Capture the cell that displays the provided text and extract its [X, Y] central coordinate. 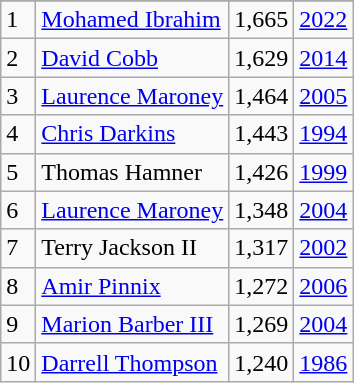
David Cobb [132, 58]
1999 [324, 172]
1,240 [262, 362]
1,348 [262, 210]
5 [18, 172]
Mohamed Ibrahim [132, 20]
2014 [324, 58]
Darrell Thompson [132, 362]
2002 [324, 248]
2 [18, 58]
1,629 [262, 58]
4 [18, 134]
Amir Pinnix [132, 286]
1 [18, 20]
1986 [324, 362]
1,272 [262, 286]
Marion Barber III [132, 324]
Thomas Hamner [132, 172]
1,317 [262, 248]
2006 [324, 286]
6 [18, 210]
10 [18, 362]
8 [18, 286]
Chris Darkins [132, 134]
1,665 [262, 20]
2022 [324, 20]
2005 [324, 96]
1,443 [262, 134]
7 [18, 248]
1,426 [262, 172]
Terry Jackson II [132, 248]
3 [18, 96]
9 [18, 324]
1,464 [262, 96]
1,269 [262, 324]
1994 [324, 134]
